Capture the cell that displays the provided text and extract its [X, Y] central coordinate. 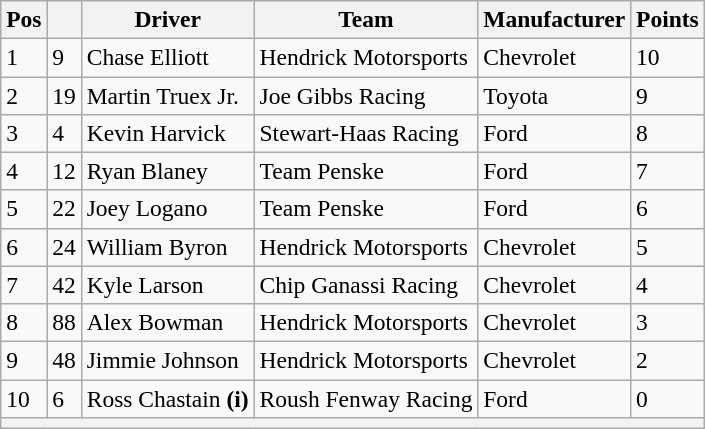
Driver [168, 19]
Team [366, 19]
Pos [24, 19]
22 [64, 209]
Joey Logano [168, 209]
Kyle Larson [168, 285]
12 [64, 171]
Ryan Blaney [168, 171]
Joe Gibbs Racing [366, 95]
48 [64, 360]
19 [64, 95]
Manufacturer [554, 19]
Stewart-Haas Racing [366, 133]
Martin Truex Jr. [168, 95]
88 [64, 322]
Toyota [554, 95]
1 [24, 57]
William Byron [168, 247]
Jimmie Johnson [168, 360]
Chip Ganassi Racing [366, 285]
Kevin Harvick [168, 133]
0 [668, 398]
Roush Fenway Racing [366, 398]
Chase Elliott [168, 57]
42 [64, 285]
24 [64, 247]
Points [668, 19]
Alex Bowman [168, 322]
Ross Chastain (i) [168, 398]
